From the cell containing the given text, extract its center point as (X, Y) coordinate. 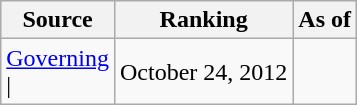
October 24, 2012 (203, 72)
Governing| (58, 72)
Source (58, 20)
As of (325, 20)
Ranking (203, 20)
